Return [x, y] of the center of cell containing provided text 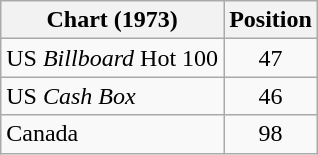
Position [271, 20]
Canada [112, 134]
47 [271, 58]
Chart (1973) [112, 20]
46 [271, 96]
US Cash Box [112, 96]
98 [271, 134]
US Billboard Hot 100 [112, 58]
